Determine the [x, y] coordinate at the center of the cell enclosing the given text.  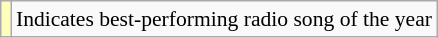
Indicates best-performing radio song of the year [224, 19]
